Determine the (X, Y) coordinate at the center of the cell enclosing the given text.  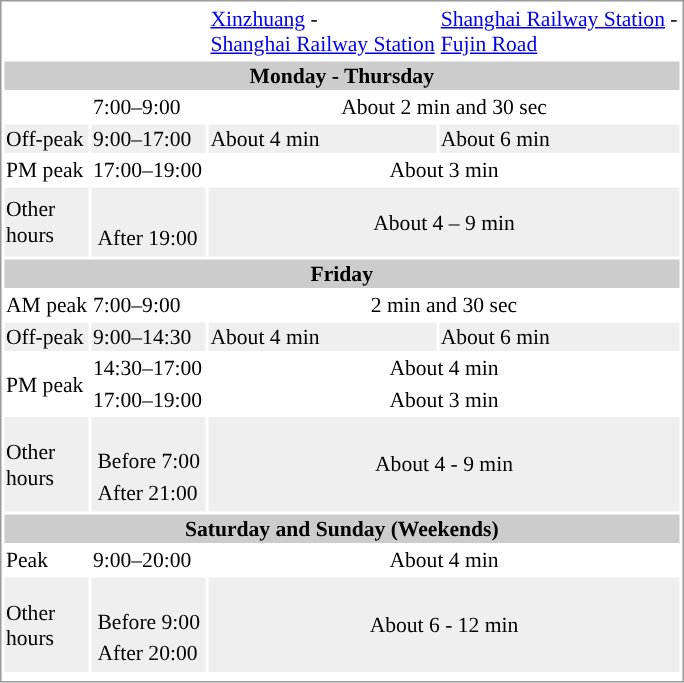
Peak (46, 560)
Before 7:00 (149, 461)
About 4 - 9 min (444, 464)
9:00–17:00 (148, 138)
Before 7:00 After 21:00 (148, 464)
Before 9:00 After 20:00 (148, 625)
About 6 - 12 min (444, 625)
2 min and 30 sec (444, 305)
After 20:00 (149, 653)
Shanghai Railway Station - Fujin Road (559, 31)
Monday - Thursday (342, 76)
Saturday and Sunday (Weekends) (342, 528)
After 21:00 (149, 492)
Before 9:00 (149, 622)
9:00–20:00 (148, 560)
14:30–17:00 (148, 368)
About 4 – 9 min (444, 222)
Xinzhuang - Shanghai Railway Station (322, 31)
9:00–14:30 (148, 336)
About 2 min and 30 sec (444, 107)
AM peak (46, 305)
Friday (342, 274)
